Scan for the cell matching the given text and deliver its (X, Y) coordinate at center. 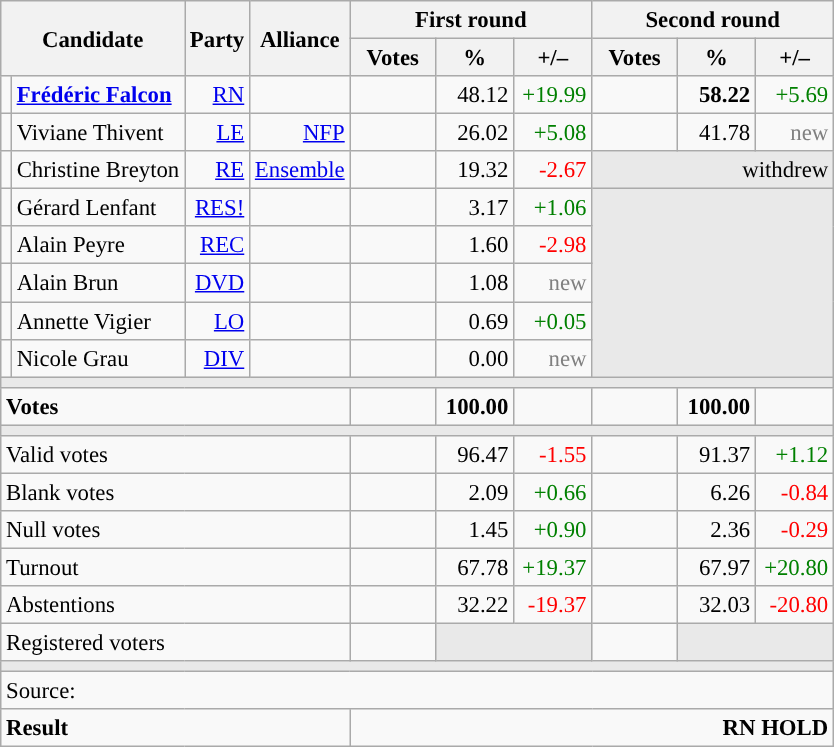
Christine Breyton (98, 170)
0.00 (475, 358)
32.03 (716, 605)
19.32 (475, 170)
RN (218, 95)
+19.37 (553, 567)
Result (176, 728)
3.17 (475, 208)
Party (218, 38)
LE (218, 133)
Annette Vigier (98, 321)
DIV (218, 358)
1.45 (475, 530)
Alain Peyre (98, 245)
DVD (218, 283)
REC (218, 245)
NFP (300, 133)
+0.90 (553, 530)
Valid votes (176, 455)
+5.69 (794, 95)
2.36 (716, 530)
Null votes (176, 530)
48.12 (475, 95)
Alain Brun (98, 283)
+1.12 (794, 455)
91.37 (716, 455)
Viviane Thivent (98, 133)
Registered voters (176, 643)
Second round (713, 20)
withdrew (713, 170)
-0.84 (794, 492)
-2.98 (553, 245)
Nicole Grau (98, 358)
0.69 (475, 321)
Ensemble (300, 170)
RE (218, 170)
1.60 (475, 245)
-19.37 (553, 605)
-20.80 (794, 605)
Turnout (176, 567)
67.97 (716, 567)
Gérard Lenfant (98, 208)
Candidate (93, 38)
Source: (418, 691)
LO (218, 321)
+0.66 (553, 492)
RN HOLD (592, 728)
-0.29 (794, 530)
96.47 (475, 455)
Blank votes (176, 492)
-1.55 (553, 455)
Alliance (300, 38)
+1.06 (553, 208)
-2.67 (553, 170)
2.09 (475, 492)
41.78 (716, 133)
+0.05 (553, 321)
Frédéric Falcon (98, 95)
+5.08 (553, 133)
58.22 (716, 95)
32.22 (475, 605)
67.78 (475, 567)
6.26 (716, 492)
+19.99 (553, 95)
+20.80 (794, 567)
RES! (218, 208)
First round (471, 20)
26.02 (475, 133)
1.08 (475, 283)
Abstentions (176, 605)
